Determine the (X, Y) coordinate at the center of the cell enclosing the given text.  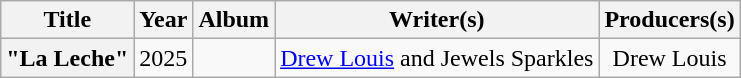
Title (68, 20)
Drew Louis (670, 58)
Writer(s) (437, 20)
Producers(s) (670, 20)
Year (164, 20)
2025 (164, 58)
Drew Louis and Jewels Sparkles (437, 58)
"La Leche" (68, 58)
Album (234, 20)
